For the text-containing cell, return its midpoint in (x, y) coordinate format. 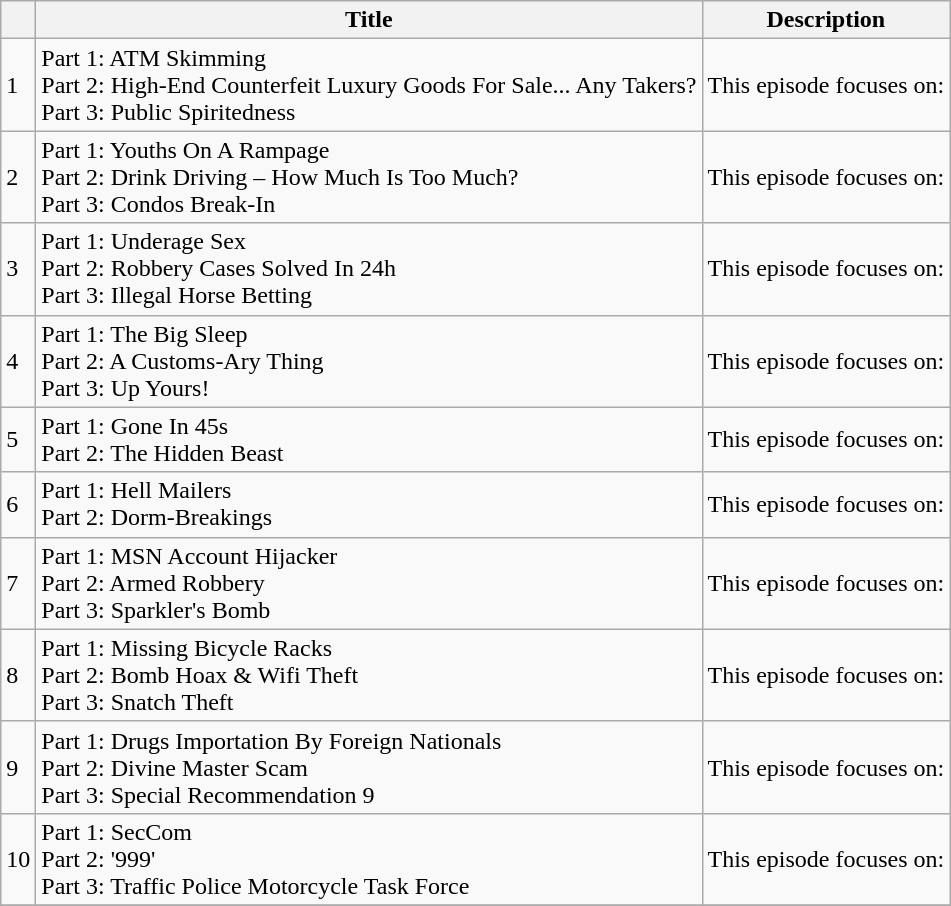
Part 1: Youths On A Rampage Part 2: Drink Driving – How Much Is Too Much? Part 3: Condos Break-In (369, 177)
6 (18, 504)
2 (18, 177)
Part 1: Drugs Importation By Foreign Nationals Part 2: Divine Master Scam Part 3: Special Recommendation 9 (369, 767)
Part 1: Underage Sex Part 2: Robbery Cases Solved In 24h Part 3: Illegal Horse Betting (369, 269)
1 (18, 85)
Part 1: Hell Mailers Part 2: Dorm-Breakings (369, 504)
8 (18, 675)
Part 1: Gone In 45s Part 2: The Hidden Beast (369, 440)
7 (18, 583)
Title (369, 20)
4 (18, 361)
3 (18, 269)
Part 1: MSN Account Hijacker Part 2: Armed Robbery Part 3: Sparkler's Bomb (369, 583)
5 (18, 440)
Part 1: Missing Bicycle Racks Part 2: Bomb Hoax & Wifi Theft Part 3: Snatch Theft (369, 675)
Part 1: SecCom Part 2: '999' Part 3: Traffic Police Motorcycle Task Force (369, 859)
Part 1: ATM Skimming Part 2: High-End Counterfeit Luxury Goods For Sale... Any Takers? Part 3: Public Spiritedness (369, 85)
Description (826, 20)
10 (18, 859)
9 (18, 767)
Part 1: The Big Sleep Part 2: A Customs-Ary Thing Part 3: Up Yours! (369, 361)
